Extract the [x, y] coordinate from the center of the cell holding the provided text.  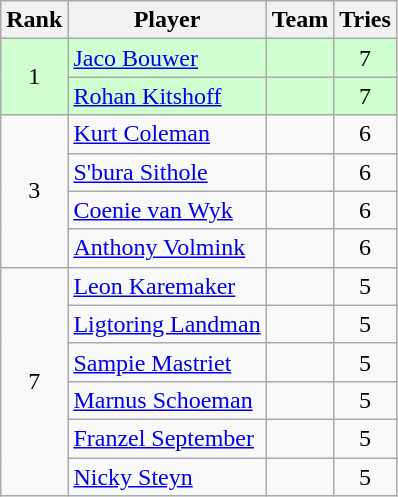
Franzel September [167, 438]
Nicky Steyn [167, 477]
Tries [366, 20]
Jaco Bouwer [167, 58]
Anthony Volmink [167, 248]
1 [34, 77]
Coenie van Wyk [167, 210]
Team [300, 20]
Rank [34, 20]
Ligtoring Landman [167, 324]
S'bura Sithole [167, 172]
Kurt Coleman [167, 134]
Marnus Schoeman [167, 400]
Sampie Mastriet [167, 362]
Rohan Kitshoff [167, 96]
Player [167, 20]
Leon Karemaker [167, 286]
3 [34, 191]
